Extract the (x, y) coordinate from the center of the cell holding the provided text.  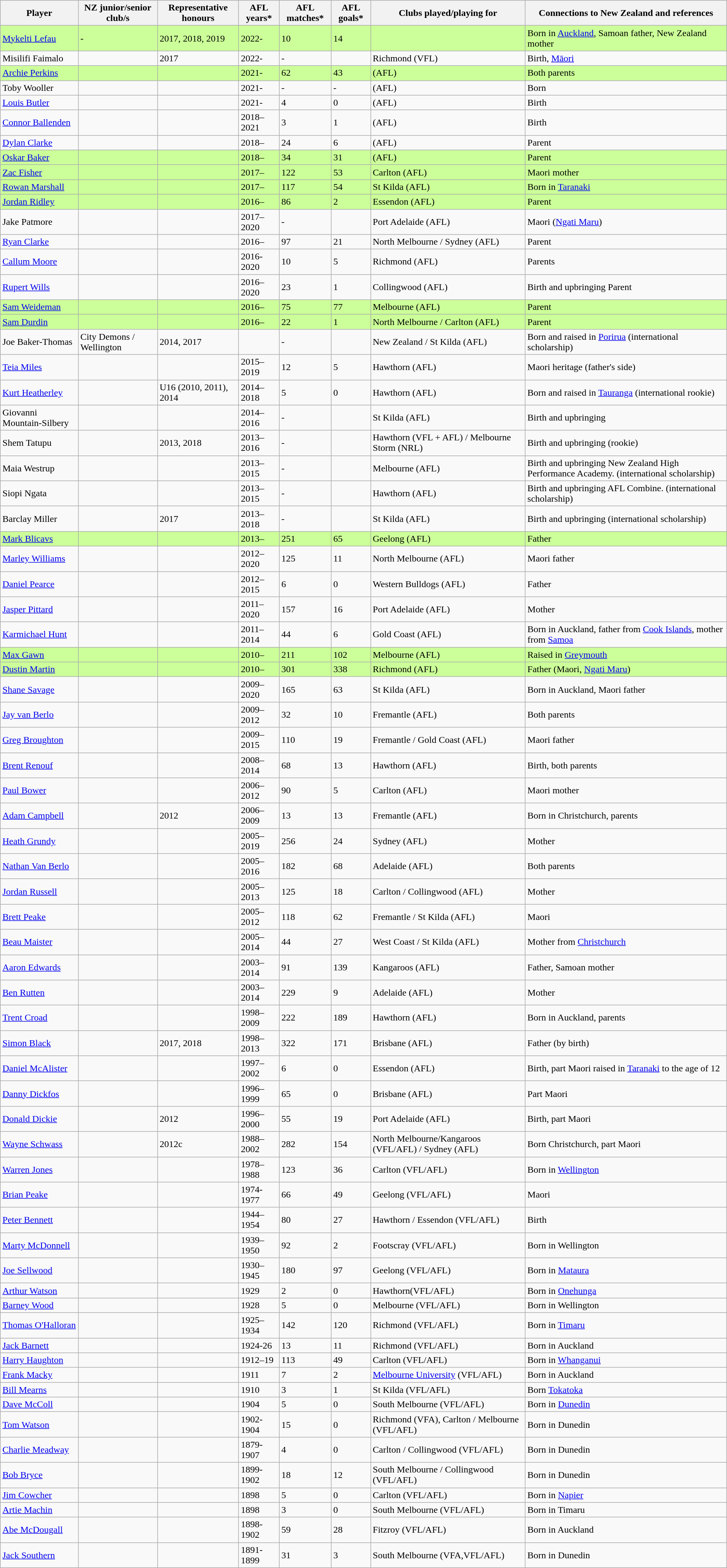
2018–2021 (259, 123)
Shane Savage (40, 690)
Jim Cowcher (40, 1495)
Jay van Berlo (40, 714)
Jake Patmore (40, 221)
1898-1902 (259, 1530)
77 (351, 307)
Birth and upbringing Parent (626, 287)
Birth, both parents (626, 765)
Gold Coast (AFL) (448, 635)
Fremantle / St Kilda (AFL) (448, 916)
2012–2015 (259, 584)
Aaron Edwards (40, 967)
Carlton / Collingwood (VFL/AFL) (448, 1450)
256 (305, 841)
Sydney (AFL) (448, 841)
Dustin Martin (40, 669)
142 (305, 1325)
Sam Weideman (40, 307)
Oskar Baker (40, 157)
Fitzroy (VFL/AFL) (448, 1530)
2006–2009 (259, 815)
1998–2013 (259, 1043)
AFL matches* (305, 13)
Marty McDonnell (40, 1245)
Birth and upbringing (rookie) (626, 443)
U16 (2010, 2011), 2014 (198, 392)
Birth and upbringing AFL Combine. (international scholarship) (626, 493)
22 (305, 322)
Daniel McAlister (40, 1069)
Clubs played/playing for (448, 13)
Birth and upbringing (626, 418)
Thomas O'Halloran (40, 1325)
Born in Onehunga (626, 1290)
59 (305, 1530)
AFL years* (259, 13)
21 (351, 242)
189 (351, 1018)
322 (305, 1043)
Born in Auckland, parents (626, 1018)
2014–2016 (259, 418)
Connections to New Zealand and references (626, 13)
Karmichael Hunt (40, 635)
Part Maori (626, 1093)
Mark Blicavs (40, 539)
66 (305, 1194)
North Melbourne / Sydney (AFL) (448, 242)
Born in Auckland, Maori father (626, 690)
1996–2000 (259, 1119)
2009–2020 (259, 690)
St Kilda (VFL/AFL) (448, 1390)
1930–1945 (259, 1271)
Born in Mataura (626, 1271)
1998–2009 (259, 1018)
Mykelti Lefau (40, 38)
Hawthorn(VFL/AFL) (448, 1290)
2016–2020 (259, 287)
Parents (626, 262)
2013, 2018 (198, 443)
Ryan Clarke (40, 242)
Barclay Miller (40, 519)
90 (305, 791)
Bob Bryce (40, 1475)
36 (351, 1170)
2016-2020 (259, 262)
Siopi Ngata (40, 493)
75 (305, 307)
Mother from Christchurch (626, 942)
2011–2020 (259, 610)
15 (305, 1424)
Raised in Greymouth (626, 655)
86 (305, 202)
1912–19 (259, 1360)
Louis Butler (40, 103)
Artie Machin (40, 1510)
1891-1899 (259, 1555)
Kurt Heatherley (40, 392)
122 (305, 172)
1911 (259, 1375)
222 (305, 1018)
Marley Williams (40, 558)
2014, 2017 (198, 342)
Rupert Wills (40, 287)
Beau Maister (40, 942)
182 (305, 866)
1904 (259, 1405)
South Melbourne / Collingwood (VFL/AFL) (448, 1475)
Jordan Ridley (40, 202)
Ben Rutten (40, 993)
Born Christchurch, part Maori (626, 1144)
7 (305, 1375)
2005–2013 (259, 892)
Heath Grundy (40, 841)
Player (40, 13)
North Melbourne (AFL) (448, 558)
120 (351, 1325)
34 (305, 157)
Charlie Meadway (40, 1450)
Rowan Marshall (40, 187)
Western Bulldogs (AFL) (448, 584)
Born in Whanganui (626, 1360)
157 (305, 610)
Archie Perkins (40, 73)
2009–2015 (259, 740)
Callum Moore (40, 262)
139 (351, 967)
53 (351, 172)
229 (305, 993)
102 (351, 655)
Peter Bennett (40, 1220)
2011–2014 (259, 635)
Hawthorn / Essendon (VFL/AFL) (448, 1220)
Danny Dickfos (40, 1093)
23 (305, 287)
2013–2018 (259, 519)
Bill Mearns (40, 1390)
Joe Baker-Thomas (40, 342)
NZ junior/senior club/s (118, 13)
92 (305, 1245)
Richmond (VFL) (448, 58)
2017–2020 (259, 221)
Nathan Van Berlo (40, 866)
301 (305, 669)
1996–1999 (259, 1093)
Birth and upbringing (international scholarship) (626, 519)
Father (Maori, Ngati Maru) (626, 669)
Zac Fisher (40, 172)
1944–1954 (259, 1220)
338 (351, 669)
Born in Taranaki (626, 187)
Fremantle / Gold Coast (AFL) (448, 740)
Melbourne University (VFL/AFL) (448, 1375)
Hawthorn (VFL + AFL) / Melbourne Storm (NRL) (448, 443)
251 (305, 539)
Frank Macky (40, 1375)
28 (351, 1530)
Shem Tatupu (40, 443)
AFL goals* (351, 13)
Carlton / Collingwood (AFL) (448, 892)
South Melbourne (VFA,VFL/AFL) (448, 1555)
Simon Black (40, 1043)
2017, 2018 (198, 1043)
North Melbourne / Carlton (AFL) (448, 322)
Father (by birth) (626, 1043)
Born in Christchurch, parents (626, 815)
Adam Campbell (40, 815)
Brian Peake (40, 1194)
43 (351, 73)
1879-1907 (259, 1450)
Greg Broughton (40, 740)
2006–2012 (259, 791)
Born and raised in Porirua (international scholarship) (626, 342)
Born in Napier (626, 1495)
Joe Sellwood (40, 1271)
Maori heritage (father's side) (626, 367)
Misilifi Faimalo (40, 58)
Representative honours (198, 13)
Daniel Pearce (40, 584)
Jack Southern (40, 1555)
1928 (259, 1305)
Jordan Russell (40, 892)
West Coast / St Kilda (AFL) (448, 942)
2005–2016 (259, 866)
1910 (259, 1390)
Collingwood (AFL) (448, 287)
32 (305, 714)
110 (305, 740)
118 (305, 916)
Birth and upbringing New Zealand High Performance Academy. (international scholarship) (626, 468)
Tom Watson (40, 1424)
Warren Jones (40, 1170)
Barney Wood (40, 1305)
1925–1934 (259, 1325)
Born in Auckland, Samoan father, New Zealand mother (626, 38)
Born in Auckland, father from Cook Islands, mother from Samoa (626, 635)
154 (351, 1144)
Brett Peake (40, 916)
2005–2012 (259, 916)
117 (305, 187)
2017, 2018, 2019 (198, 38)
54 (351, 187)
9 (351, 993)
1929 (259, 1290)
2005–2014 (259, 942)
Birth, Māori (626, 58)
2005–2019 (259, 841)
1974-1977 (259, 1194)
Arthur Watson (40, 1290)
Footscray (VFL/AFL) (448, 1245)
Kangaroos (AFL) (448, 967)
2009–2012 (259, 714)
Jack Barnett (40, 1345)
1978–1988 (259, 1170)
14 (351, 38)
180 (305, 1271)
1899-1902 (259, 1475)
Birth, part Maori (626, 1119)
North Melbourne/Kangaroos (VFL/AFL) / Sydney (AFL) (448, 1144)
City Demons / Wellington (118, 342)
165 (305, 690)
80 (305, 1220)
123 (305, 1170)
91 (305, 967)
Connor Ballenden (40, 123)
171 (351, 1043)
55 (305, 1119)
Richmond (VFA), Carlton / Melbourne (VFL/AFL) (448, 1424)
Paul Bower (40, 791)
Father, Samoan mother (626, 967)
New Zealand / St Kilda (AFL) (448, 342)
Born Tokatoka (626, 1390)
63 (351, 690)
Dave McColl (40, 1405)
Teia Miles (40, 367)
2015–2019 (259, 367)
2008–2014 (259, 765)
2014–2018 (259, 392)
Birth, part Maori raised in Taranaki to the age of 12 (626, 1069)
1997–2002 (259, 1069)
Abe McDougall (40, 1530)
2012–2020 (259, 558)
Maia Westrup (40, 468)
1939–1950 (259, 1245)
Maori (Ngati Maru) (626, 221)
Born and raised in Tauranga (international rookie) (626, 392)
Melbourne (VFL/AFL) (448, 1305)
Born (626, 88)
1924-26 (259, 1345)
2013–2016 (259, 443)
1988–2002 (259, 1144)
Wayne Schwass (40, 1144)
Max Gawn (40, 655)
113 (305, 1360)
2013– (259, 539)
Dylan Clarke (40, 143)
Brent Renouf (40, 765)
Harry Haughton (40, 1360)
282 (305, 1144)
Donald Dickie (40, 1119)
Jasper Pittard (40, 610)
Toby Wooller (40, 88)
2012c (198, 1144)
Geelong (AFL) (448, 539)
16 (351, 610)
Trent Croad (40, 1018)
Sam Durdin (40, 322)
211 (305, 655)
1902-1904 (259, 1424)
Giovanni Mountain-Silbery (40, 418)
